Search for the cell housing the specified text and yield its [x, y] center coordinate. 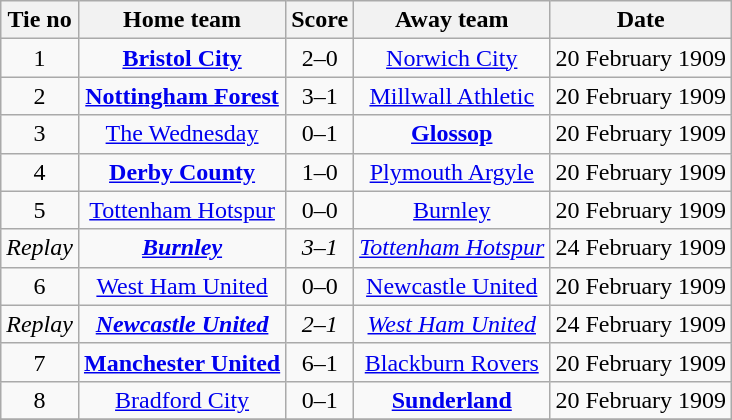
Away team [452, 20]
Norwich City [452, 58]
2–0 [320, 58]
1 [40, 58]
Glossop [452, 134]
2–1 [320, 324]
Derby County [182, 172]
Home team [182, 20]
1–0 [320, 172]
Manchester United [182, 362]
8 [40, 400]
Bradford City [182, 400]
The Wednesday [182, 134]
Plymouth Argyle [452, 172]
6–1 [320, 362]
Bristol City [182, 58]
2 [40, 96]
7 [40, 362]
Date [641, 20]
Tie no [40, 20]
Score [320, 20]
Nottingham Forest [182, 96]
4 [40, 172]
6 [40, 286]
Sunderland [452, 400]
Blackburn Rovers [452, 362]
3 [40, 134]
5 [40, 210]
Millwall Athletic [452, 96]
